Determine the (x, y) coordinate at the center of the cell enclosing the given text.  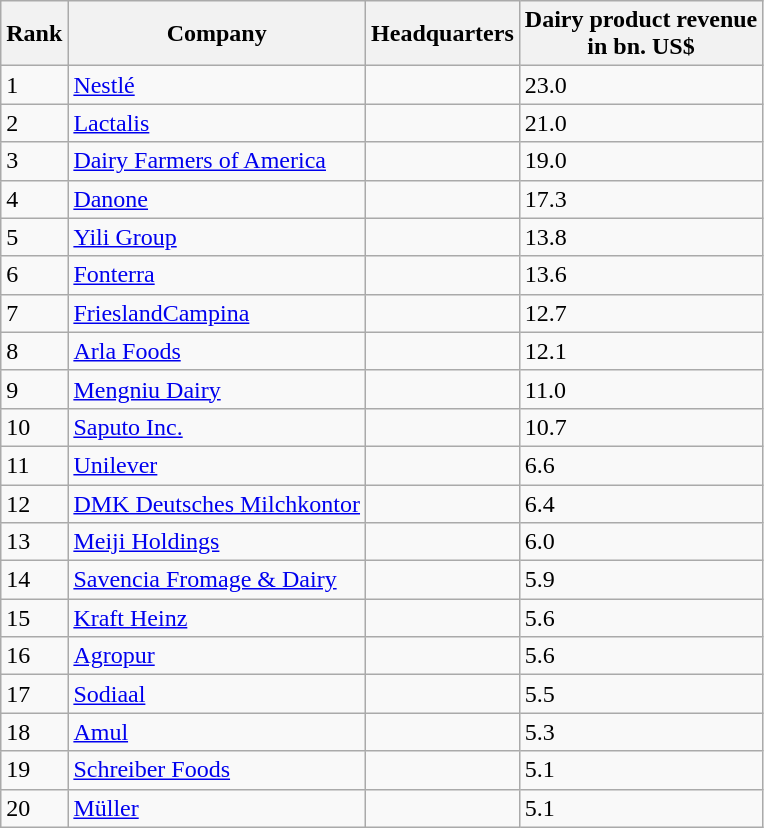
Mengniu Dairy (217, 389)
DMK Deutsches Milchkontor (217, 503)
19.0 (640, 161)
16 (34, 656)
Headquarters (443, 34)
20 (34, 808)
5.9 (640, 580)
6.6 (640, 465)
Rank (34, 34)
Kraft Heinz (217, 618)
Company (217, 34)
Unilever (217, 465)
Nestlé (217, 85)
Agropur (217, 656)
14 (34, 580)
Schreiber Foods (217, 770)
Lactalis (217, 123)
8 (34, 351)
13.6 (640, 275)
4 (34, 199)
11.0 (640, 389)
1 (34, 85)
6.4 (640, 503)
10 (34, 427)
15 (34, 618)
17 (34, 694)
12 (34, 503)
Arla Foods (217, 351)
Amul (217, 732)
7 (34, 313)
Savencia Fromage & Dairy (217, 580)
13.8 (640, 237)
Dairy Farmers of America (217, 161)
23.0 (640, 85)
13 (34, 542)
12.7 (640, 313)
12.1 (640, 351)
11 (34, 465)
Saputo Inc. (217, 427)
FrieslandCampina (217, 313)
9 (34, 389)
Yili Group (217, 237)
3 (34, 161)
Meiji Holdings (217, 542)
Fonterra (217, 275)
6 (34, 275)
2 (34, 123)
5.5 (640, 694)
5 (34, 237)
Dairy product revenue in bn. US$ (640, 34)
6.0 (640, 542)
10.7 (640, 427)
18 (34, 732)
Danone (217, 199)
Sodiaal (217, 694)
19 (34, 770)
21.0 (640, 123)
5.3 (640, 732)
17.3 (640, 199)
Müller (217, 808)
